Output the (x, y) coordinate of the center of the cell containing the given text.  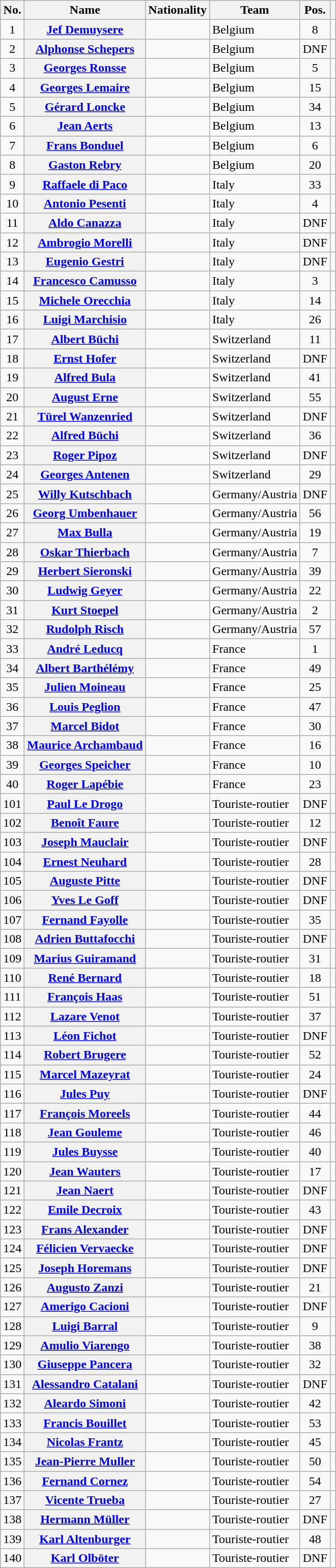
Luigi Marchisio (85, 320)
137 (12, 1500)
Antonio Pesenti (85, 203)
47 (315, 707)
Frans Bonduel (85, 145)
108 (12, 939)
101 (12, 803)
104 (12, 862)
Joseph Mauclair (85, 842)
112 (12, 1016)
Roger Lapébie (85, 784)
Jean Naert (85, 1191)
Türel Wanzenried (85, 416)
107 (12, 920)
Albert Büchi (85, 339)
Kurt Stoepel (85, 610)
Nationality (178, 10)
105 (12, 881)
117 (12, 1113)
Jean Gouleme (85, 1132)
Willy Kutschbach (85, 494)
125 (12, 1268)
50 (315, 1461)
54 (315, 1481)
109 (12, 958)
Félicien Vervaecke (85, 1249)
127 (12, 1307)
48 (315, 1539)
Benoît Faure (85, 823)
Ernest Neuhard (85, 862)
52 (315, 1055)
Auguste Pitte (85, 881)
Jean-Pierre Muller (85, 1461)
Frans Alexander (85, 1229)
Hermann Müller (85, 1520)
49 (315, 668)
129 (12, 1345)
Jules Puy (85, 1094)
44 (315, 1113)
Gaston Rebry (85, 165)
Amerigo Cacioni (85, 1307)
130 (12, 1365)
55 (315, 397)
140 (12, 1558)
Paul Le Drogo (85, 803)
Alfred Bula (85, 378)
Luigi Barral (85, 1326)
138 (12, 1520)
François Haas (85, 997)
116 (12, 1094)
Marcel Mazeyrat (85, 1074)
128 (12, 1326)
Michele Orecchia (85, 300)
Alfred Büchi (85, 436)
André Leducq (85, 649)
Julien Moineau (85, 687)
Joseph Horemans (85, 1268)
Ambrogio Morelli (85, 243)
Eugenio Gestri (85, 262)
Karl Olböter (85, 1558)
Alessandro Catalani (85, 1384)
131 (12, 1384)
Karl Altenburger (85, 1539)
Jean Wauters (85, 1171)
135 (12, 1461)
106 (12, 900)
Name (85, 10)
Gérard Loncke (85, 107)
Fernand Fayolle (85, 920)
Adrien Buttafocchi (85, 939)
41 (315, 378)
Marius Guiramand (85, 958)
114 (12, 1055)
45 (315, 1442)
133 (12, 1423)
François Moreels (85, 1113)
Jef Demuysere (85, 29)
42 (315, 1403)
53 (315, 1423)
Francesco Camusso (85, 281)
Lazare Venot (85, 1016)
57 (315, 629)
Rudolph Risch (85, 629)
Emile Decroix (85, 1210)
Georges Speicher (85, 765)
120 (12, 1171)
Georges Antenen (85, 474)
126 (12, 1287)
Vicente Trueba (85, 1500)
Nicolas Frantz (85, 1442)
136 (12, 1481)
Jules Buysse (85, 1152)
134 (12, 1442)
Aldo Canazza (85, 223)
Fernand Cornez (85, 1481)
Roger Pipoz (85, 455)
August Erne (85, 397)
Georg Umbenhauer (85, 513)
102 (12, 823)
Robert Brugere (85, 1055)
46 (315, 1132)
Marcel Bidot (85, 726)
110 (12, 978)
Francis Bouillet (85, 1423)
43 (315, 1210)
Georges Lemaire (85, 87)
Léon Fichot (85, 1036)
111 (12, 997)
Pos. (315, 10)
Ludwig Geyer (85, 591)
Aleardo Simoni (85, 1403)
132 (12, 1403)
51 (315, 997)
Amulio Viarengo (85, 1345)
Alphonse Schepers (85, 49)
Louis Peglion (85, 707)
Georges Ronsse (85, 68)
Raffaele di Paco (85, 184)
121 (12, 1191)
René Bernard (85, 978)
123 (12, 1229)
Ernst Hofer (85, 358)
Giuseppe Pancera (85, 1365)
124 (12, 1249)
No. (12, 10)
56 (315, 513)
Team (255, 10)
115 (12, 1074)
113 (12, 1036)
103 (12, 842)
Yves Le Goff (85, 900)
Jean Aerts (85, 126)
119 (12, 1152)
Albert Barthélémy (85, 668)
139 (12, 1539)
Herbert Sieronski (85, 571)
Augusto Zanzi (85, 1287)
122 (12, 1210)
118 (12, 1132)
Max Bulla (85, 532)
Maurice Archambaud (85, 745)
Oskar Thierbach (85, 552)
